Detect which cell encompasses the target text, then output its (X, Y) center coordinate. 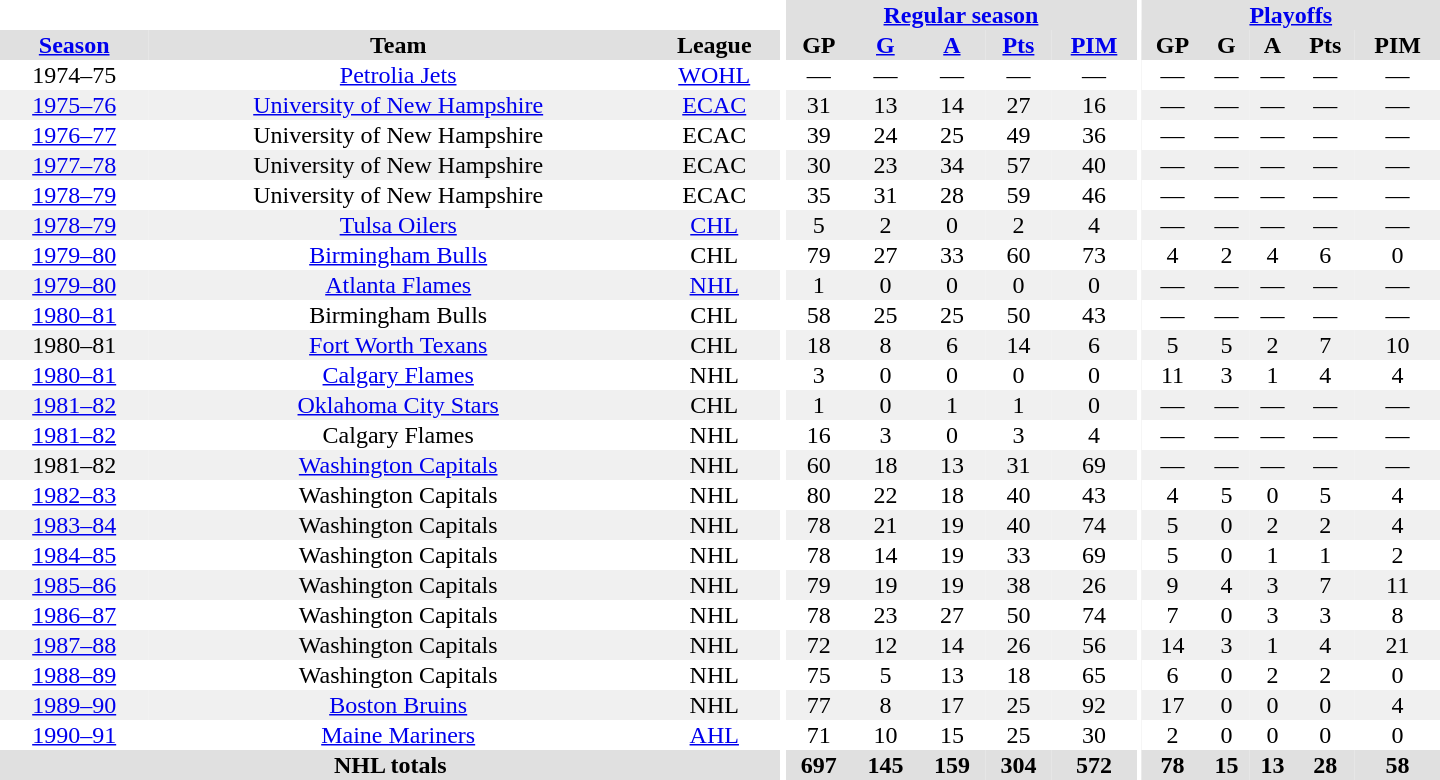
Team (398, 45)
1990–91 (74, 735)
1987–88 (74, 645)
80 (820, 495)
57 (1018, 165)
46 (1094, 195)
1974–75 (74, 75)
73 (1094, 255)
Maine Mariners (398, 735)
36 (1094, 135)
1983–84 (74, 525)
Fort Worth Texans (398, 345)
AHL (714, 735)
1982–83 (74, 495)
1975–76 (74, 105)
1989–90 (74, 705)
77 (820, 705)
Season (74, 45)
Playoffs (1290, 15)
1985–86 (74, 585)
65 (1094, 675)
1984–85 (74, 555)
49 (1018, 135)
Atlanta Flames (398, 285)
159 (952, 765)
572 (1094, 765)
59 (1018, 195)
39 (820, 135)
75 (820, 675)
League (714, 45)
304 (1018, 765)
Tulsa Oilers (398, 225)
697 (820, 765)
92 (1094, 705)
34 (952, 165)
38 (1018, 585)
24 (886, 135)
9 (1172, 585)
1986–87 (74, 615)
35 (820, 195)
Boston Bruins (398, 705)
Oklahoma City Stars (398, 405)
71 (820, 735)
12 (886, 645)
WOHL (714, 75)
1977–78 (74, 165)
22 (886, 495)
1976–77 (74, 135)
145 (886, 765)
Regular season (962, 15)
56 (1094, 645)
Petrolia Jets (398, 75)
1988–89 (74, 675)
72 (820, 645)
NHL totals (390, 765)
